Return the (X, Y) coordinate for the center point of the cell that contains the specified text.  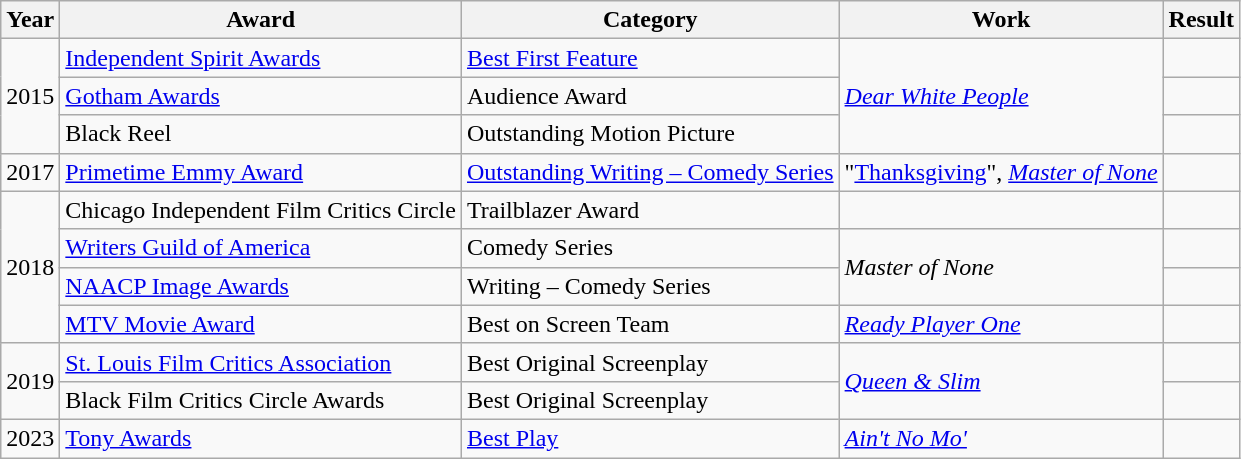
2015 (30, 96)
Queen & Slim (1001, 381)
Category (650, 20)
Master of None (1001, 267)
Independent Spirit Awards (261, 58)
2018 (30, 267)
Award (261, 20)
2023 (30, 438)
Audience Award (650, 96)
Outstanding Writing – Comedy Series (650, 172)
MTV Movie Award (261, 324)
Comedy Series (650, 248)
Gotham Awards (261, 96)
Ready Player One (1001, 324)
Dear White People (1001, 96)
Black Film Critics Circle Awards (261, 400)
"Thanksgiving", Master of None (1001, 172)
Outstanding Motion Picture (650, 134)
Primetime Emmy Award (261, 172)
Best Play (650, 438)
Trailblazer Award (650, 210)
Best on Screen Team (650, 324)
Result (1201, 20)
Ain't No Mo' (1001, 438)
2017 (30, 172)
Work (1001, 20)
Black Reel (261, 134)
Tony Awards (261, 438)
Best First Feature (650, 58)
Chicago Independent Film Critics Circle (261, 210)
Year (30, 20)
St. Louis Film Critics Association (261, 362)
2019 (30, 381)
Writers Guild of America (261, 248)
Writing – Comedy Series (650, 286)
NAACP Image Awards (261, 286)
